Detect which cell encompasses the target text, then output its (X, Y) center coordinate. 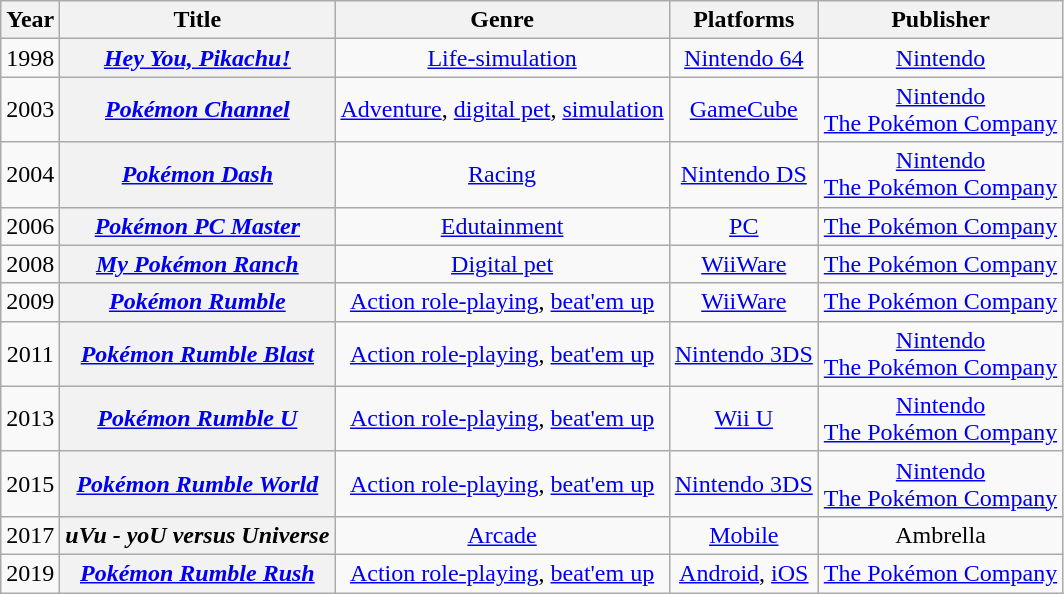
Nintendo (940, 58)
Life-simulation (502, 58)
Genre (502, 20)
Pokémon Rumble U (198, 418)
Nintendo DS (744, 174)
Pokémon Rumble Rush (198, 573)
2004 (30, 174)
2008 (30, 264)
1998 (30, 58)
Adventure, digital pet, simulation (502, 110)
2009 (30, 302)
PC (744, 226)
Pokémon Rumble Blast (198, 354)
2013 (30, 418)
Digital pet (502, 264)
Ambrella (940, 535)
Wii U (744, 418)
Mobile (744, 535)
2017 (30, 535)
2019 (30, 573)
Title (198, 20)
2006 (30, 226)
Pokémon Channel (198, 110)
2011 (30, 354)
2015 (30, 484)
uVu - yoU versus Universe (198, 535)
Arcade (502, 535)
2003 (30, 110)
Nintendo 64 (744, 58)
Hey You, Pikachu! (198, 58)
Racing (502, 174)
Android, iOS (744, 573)
Publisher (940, 20)
Pokémon Rumble (198, 302)
Pokémon Dash (198, 174)
Pokémon PC Master (198, 226)
Platforms (744, 20)
My Pokémon Ranch (198, 264)
Edutainment (502, 226)
Year (30, 20)
Pokémon Rumble World (198, 484)
GameCube (744, 110)
